Scan for the cell matching the given text and deliver its [x, y] coordinate at center. 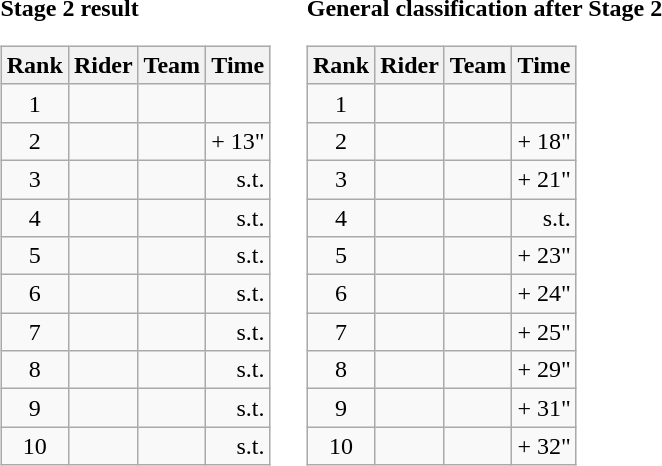
+ 18" [544, 141]
+ 29" [544, 370]
+ 25" [544, 332]
+ 21" [544, 179]
+ 24" [544, 294]
+ 31" [544, 408]
+ 13" [238, 141]
+ 32" [544, 446]
+ 23" [544, 256]
